Output the (X, Y) coordinate of the center of the cell containing the given text.  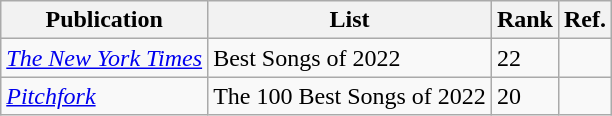
Rank (524, 20)
Publication (104, 20)
Best Songs of 2022 (350, 58)
20 (524, 96)
Ref. (584, 20)
Pitchfork (104, 96)
The 100 Best Songs of 2022 (350, 96)
The New York Times (104, 58)
List (350, 20)
22 (524, 58)
